Determine the [x, y] coordinate at the center of the cell enclosing the given text.  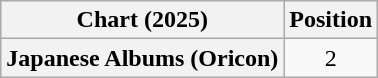
Position [331, 20]
2 [331, 58]
Japanese Albums (Oricon) [142, 58]
Chart (2025) [142, 20]
